Determine the [x, y] coordinate at the center of the cell enclosing the given text.  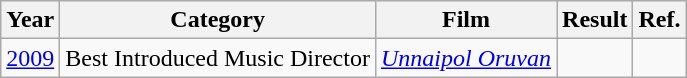
Category [218, 20]
Film [466, 20]
Unnaipol Oruvan [466, 58]
2009 [30, 58]
Result [595, 20]
Best Introduced Music Director [218, 58]
Ref. [660, 20]
Year [30, 20]
